Extract the [X, Y] coordinate from the center of the cell holding the provided text.  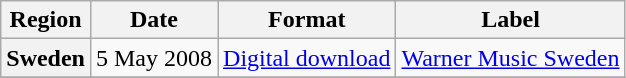
Sweden [46, 58]
Warner Music Sweden [510, 58]
Region [46, 20]
Date [154, 20]
Digital download [307, 58]
5 May 2008 [154, 58]
Format [307, 20]
Label [510, 20]
